Determine the [X, Y] coordinate at the center of the cell enclosing the given text.  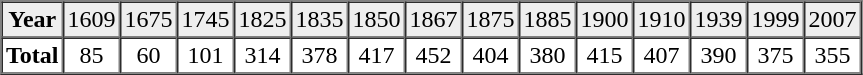
415 [604, 56]
1745 [206, 20]
452 [434, 56]
Year [32, 20]
417 [376, 56]
1885 [548, 20]
380 [548, 56]
1850 [376, 20]
60 [148, 56]
375 [776, 56]
404 [490, 56]
314 [262, 56]
2007 [832, 20]
1999 [776, 20]
85 [92, 56]
1910 [662, 20]
1939 [718, 20]
101 [206, 56]
1609 [92, 20]
1675 [148, 20]
407 [662, 56]
378 [320, 56]
390 [718, 56]
1900 [604, 20]
Total [32, 56]
355 [832, 56]
1875 [490, 20]
1825 [262, 20]
1867 [434, 20]
1835 [320, 20]
